Identify which cell holds the provided text, then report its (X, Y) central coordinate. 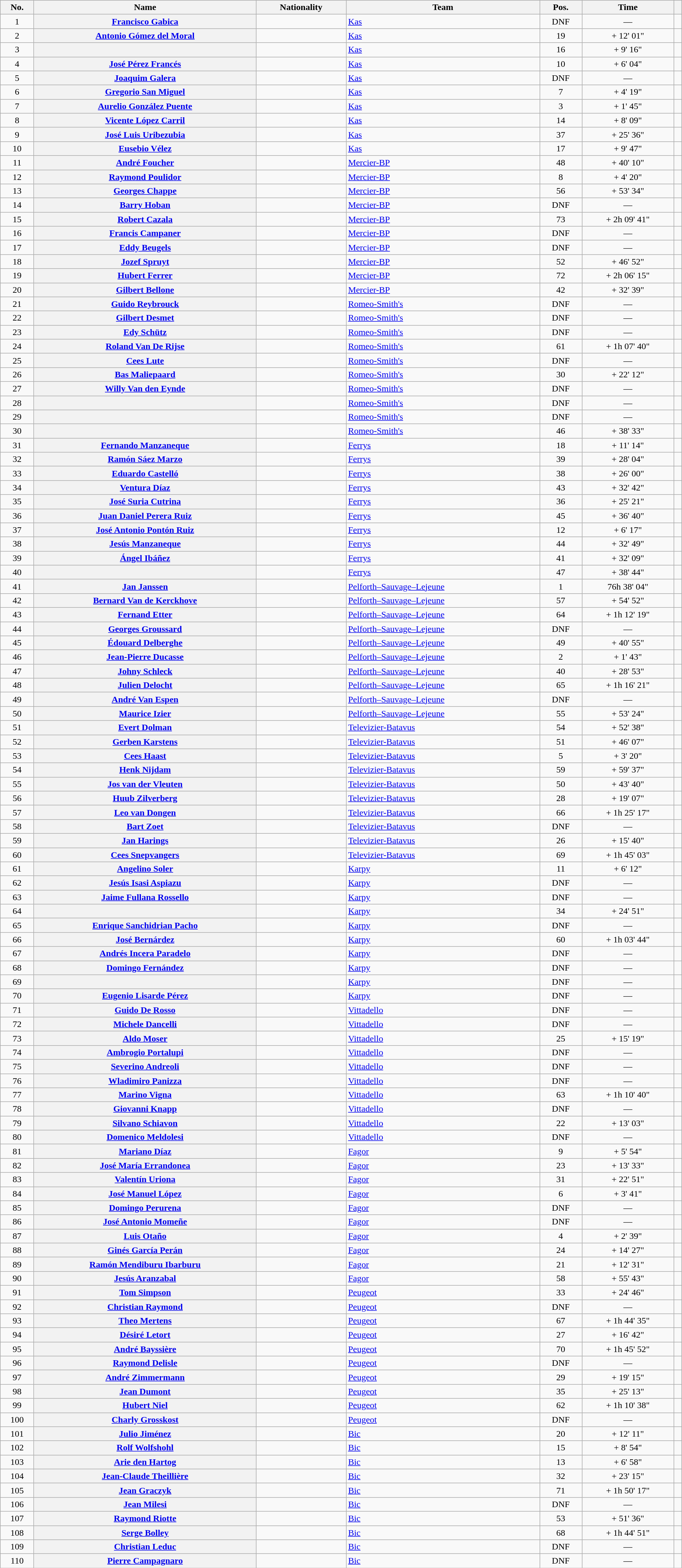
+ 12' 31" (628, 1264)
95 (17, 1349)
Time (628, 7)
José Suria Cutrina (145, 502)
+ 2' 39" (628, 1236)
Jaime Fullana Rossello (145, 897)
104 (17, 1476)
80 (17, 1137)
Juan Daniel Perera Ruiz (145, 516)
Name (145, 7)
+ 43' 40" (628, 784)
Jan Harings (145, 840)
Ángel Ibáñez (145, 558)
Rolf Wolfshohl (145, 1448)
Jozef Spruyt (145, 262)
+ 40' 10" (628, 163)
+ 1h 44' 35" (628, 1321)
Julio Jiménez (145, 1434)
Fernando Manzaneque (145, 445)
Antonio Gómez del Moral (145, 36)
96 (17, 1363)
Aldo Moser (145, 1038)
Gilbert Desmet (145, 318)
+ 1h 07' 40" (628, 346)
Joaquim Galera (145, 78)
101 (17, 1434)
+ 22' 51" (628, 1180)
+ 1h 45' 52" (628, 1349)
José Antonio Momeñe (145, 1222)
Severino Andreoli (145, 1066)
José María Errandonea (145, 1165)
Gilbert Bellone (145, 290)
Christian Raymond (145, 1306)
+ 9' 16" (628, 50)
99 (17, 1405)
Jean Dumont (145, 1391)
Mariano Díaz (145, 1151)
Serge Bolley (145, 1533)
Jean-Claude Theillière (145, 1476)
José Manuel López (145, 1194)
+ 12' 11" (628, 1434)
+ 11' 14" (628, 445)
Marino Vigna (145, 1095)
107 (17, 1518)
Raymond Poulidor (145, 177)
+ 8' 09" (628, 120)
+ 53' 34" (628, 191)
No. (17, 7)
Domingo Perurena (145, 1208)
82 (17, 1165)
102 (17, 1448)
Roland Van De Rijse (145, 346)
Johny Schleck (145, 671)
Wladimiro Panizza (145, 1081)
92 (17, 1306)
+ 59' 37" (628, 770)
Tom Simpson (145, 1292)
Andrés Incera Paradelo (145, 954)
Jesús Aranzabal (145, 1278)
Gregorio San Miguel (145, 92)
Team (443, 7)
+ 32' 39" (628, 290)
Cees Haast (145, 756)
+ 55' 43" (628, 1278)
100 (17, 1420)
Angelino Soler (145, 869)
91 (17, 1292)
86 (17, 1222)
Jesús Isasi Aspiazu (145, 883)
+ 13' 33" (628, 1165)
+ 12' 01" (628, 36)
Christian Leduc (145, 1547)
+ 1h 12' 19" (628, 614)
89 (17, 1264)
106 (17, 1504)
Robert Cazala (145, 219)
José Luis Uribezubia (145, 134)
+ 53' 24" (628, 714)
+ 13' 03" (628, 1123)
108 (17, 1533)
74 (17, 1052)
+ 28' 04" (628, 459)
+ 4' 19" (628, 92)
+ 6' 12" (628, 869)
André Foucher (145, 163)
81 (17, 1151)
+ 3' 41" (628, 1194)
+ 1h 25' 17" (628, 812)
+ 36' 40" (628, 516)
+ 26' 00" (628, 473)
+ 1h 10' 40" (628, 1095)
98 (17, 1391)
+ 38' 33" (628, 431)
+ 15' 19" (628, 1038)
+ 16' 42" (628, 1335)
Enrique Sanchidrian Pacho (145, 925)
Eugenio Lisarde Pérez (145, 996)
+ 46' 52" (628, 262)
+ 19' 15" (628, 1377)
Theo Mertens (145, 1321)
Raymond Riotte (145, 1518)
Silvano Schiavon (145, 1123)
Jean Graczyk (145, 1490)
+ 32' 09" (628, 558)
+ 8' 54" (628, 1448)
75 (17, 1066)
97 (17, 1377)
+ 2h 09' 41" (628, 219)
José Antonio Pontón Ruiz (145, 530)
Francisco Gabica (145, 22)
André Van Espen (145, 699)
+ 1h 10' 38" (628, 1405)
78 (17, 1109)
André Zimmermann (145, 1377)
Huub Zilverberg (145, 798)
André Bayssière (145, 1349)
+ 24' 51" (628, 911)
+ 22' 12" (628, 374)
Bernard Van de Kerckhove (145, 600)
Ambrogio Portalupi (145, 1052)
+ 25' 21" (628, 502)
José Pérez Francés (145, 64)
Bas Maliepaard (145, 374)
Édouard Delberghe (145, 643)
88 (17, 1250)
José Bernárdez (145, 939)
Nationality (301, 7)
79 (17, 1123)
Hubert Niel (145, 1405)
83 (17, 1180)
+ 32' 42" (628, 488)
Georges Chappe (145, 191)
Eusebio Vélez (145, 148)
Pos. (561, 7)
+ 6' 04" (628, 64)
90 (17, 1278)
+ 51' 36" (628, 1518)
+ 40' 55" (628, 643)
+ 1h 03' 44" (628, 939)
94 (17, 1335)
+ 1h 50' 17" (628, 1490)
+ 23' 15" (628, 1476)
Georges Groussard (145, 629)
Gerben Karstens (145, 742)
Raymond Delisle (145, 1363)
Eddy Beugels (145, 247)
Jesús Manzaneque (145, 544)
+ 38' 44" (628, 572)
Edy Schütz (145, 332)
+ 1h 44' 51" (628, 1533)
+ 1h 45' 03" (628, 854)
Domingo Fernández (145, 968)
Julien Delocht (145, 685)
Bart Zoet (145, 826)
Valentín Uriona (145, 1180)
+ 54' 52" (628, 600)
+ 25' 13" (628, 1391)
77 (17, 1095)
+ 1' 43" (628, 657)
Francis Campaner (145, 233)
110 (17, 1561)
Guido Reybrouck (145, 304)
Jean-Pierre Ducasse (145, 657)
Ramón Sáez Marzo (145, 459)
+ 1' 45" (628, 106)
Ventura Díaz (145, 488)
84 (17, 1194)
Ramón Mendiburu Ibarburu (145, 1264)
76 (17, 1081)
+ 3' 20" (628, 756)
Désiré Letort (145, 1335)
+ 14' 27" (628, 1250)
Willy Van den Eynde (145, 388)
+ 25' 36" (628, 134)
+ 5' 54" (628, 1151)
Maurice Izier (145, 714)
+ 24' 46" (628, 1292)
76h 38' 04" (628, 586)
85 (17, 1208)
Hubert Ferrer (145, 276)
Jan Janssen (145, 586)
Jean Milesi (145, 1504)
+ 1h 16' 21" (628, 685)
+ 2h 06' 15" (628, 276)
+ 19' 07" (628, 798)
93 (17, 1321)
Ginés García Perán (145, 1250)
+ 9' 47" (628, 148)
Leo van Dongen (145, 812)
Aurelio González Puente (145, 106)
Arie den Hartog (145, 1462)
Domenico Meldolesi (145, 1137)
+ 6' 58" (628, 1462)
+ 52' 38" (628, 728)
+ 32' 49" (628, 544)
Barry Hoban (145, 205)
Henk Nijdam (145, 770)
105 (17, 1490)
87 (17, 1236)
Charly Grosskost (145, 1420)
Giovanni Knapp (145, 1109)
+ 28' 53" (628, 671)
109 (17, 1547)
+ 4' 20" (628, 177)
103 (17, 1462)
+ 46' 07" (628, 742)
Pierre Campagnaro (145, 1561)
Eduardo Castelló (145, 473)
Vicente López Carril (145, 120)
Cees Snepvangers (145, 854)
Guido De Rosso (145, 1010)
+ 15' 40" (628, 840)
Cees Lute (145, 360)
Michele Dancelli (145, 1024)
Evert Dolman (145, 728)
Luis Otaño (145, 1236)
Fernand Etter (145, 614)
Jos van der Vleuten (145, 784)
+ 6' 17" (628, 530)
